Output the (x, y) coordinate of the center of the cell containing the given text.  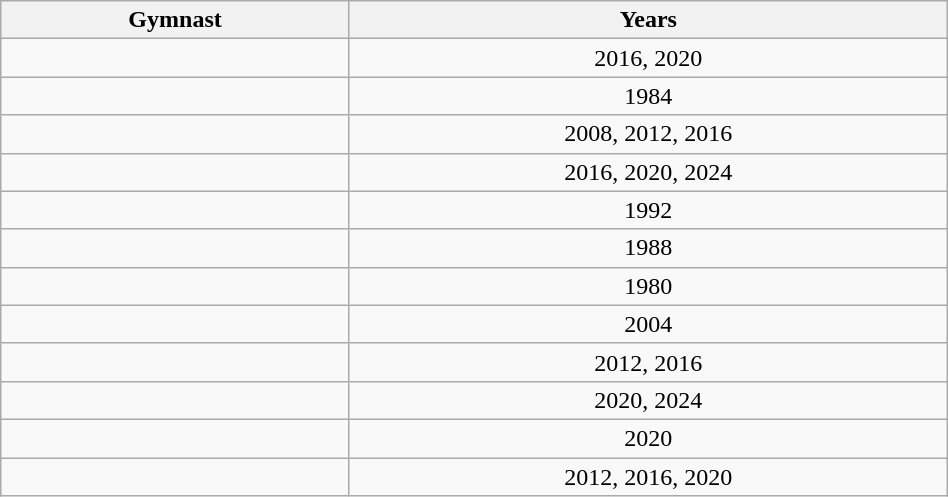
2012, 2016, 2020 (648, 477)
1992 (648, 210)
2008, 2012, 2016 (648, 134)
1980 (648, 286)
Years (648, 20)
Gymnast (176, 20)
2016, 2020, 2024 (648, 172)
2020, 2024 (648, 400)
1988 (648, 248)
1984 (648, 96)
2012, 2016 (648, 362)
2016, 2020 (648, 58)
2020 (648, 438)
2004 (648, 324)
